Return [X, Y] of the center of cell containing provided text 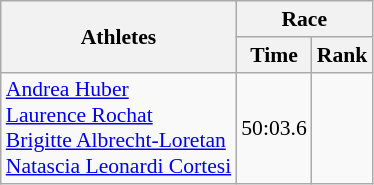
Rank [342, 55]
Athletes [119, 36]
Time [274, 55]
Race [304, 19]
50:03.6 [274, 128]
Andrea HuberLaurence RochatBrigitte Albrecht-LoretanNatascia Leonardi Cortesi [119, 128]
